Output the (X, Y) coordinate of the center of the cell containing the given text.  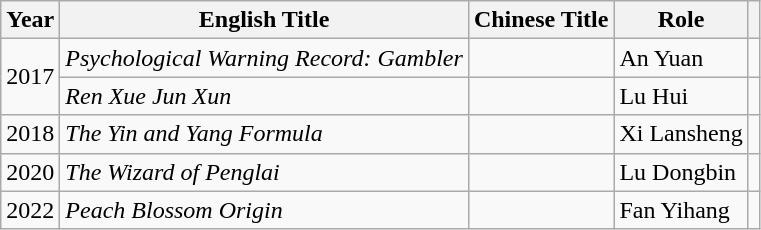
Xi Lansheng (681, 134)
Psychological Warning Record: Gambler (264, 58)
An Yuan (681, 58)
Ren Xue Jun Xun (264, 96)
2020 (30, 172)
Year (30, 20)
The Wizard of Penglai (264, 172)
2022 (30, 210)
English Title (264, 20)
Lu Dongbin (681, 172)
2017 (30, 77)
Role (681, 20)
Peach Blossom Origin (264, 210)
2018 (30, 134)
Chinese Title (541, 20)
The Yin and Yang Formula (264, 134)
Lu Hui (681, 96)
Fan Yihang (681, 210)
